Provide the (x, y) coordinate of the cell's center where the given text is located.  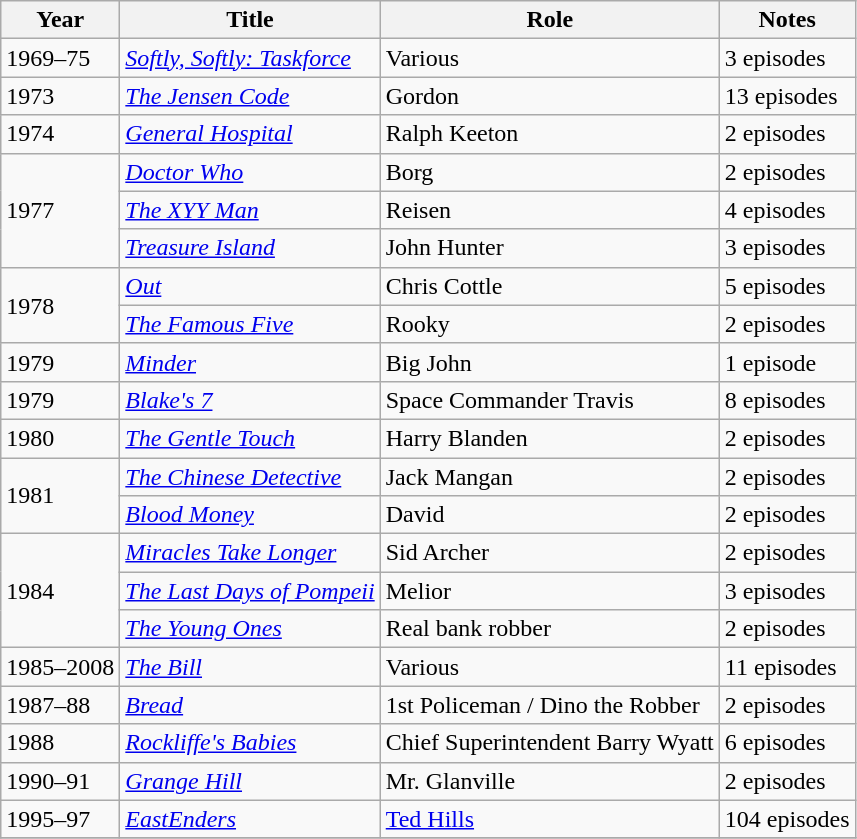
1 episode (787, 362)
1990–91 (60, 781)
Big John (550, 362)
Ralph Keeton (550, 134)
1981 (60, 496)
6 episodes (787, 743)
Year (60, 20)
Ted Hills (550, 819)
Role (550, 20)
Title (250, 20)
1980 (60, 438)
The XYY Man (250, 210)
Doctor Who (250, 172)
1984 (60, 591)
Rockliffe's Babies (250, 743)
1977 (60, 210)
Sid Archer (550, 553)
1st Policeman / Dino the Robber (550, 705)
8 episodes (787, 400)
Real bank robber (550, 629)
Borg (550, 172)
104 episodes (787, 819)
Reisen (550, 210)
The Chinese Detective (250, 477)
Rooky (550, 324)
Notes (787, 20)
1987–88 (60, 705)
1969–75 (60, 58)
Treasure Island (250, 248)
13 episodes (787, 96)
The Last Days of Pompeii (250, 591)
Harry Blanden (550, 438)
Space Commander Travis (550, 400)
The Young Ones (250, 629)
11 episodes (787, 667)
EastEnders (250, 819)
Melior (550, 591)
Gordon (550, 96)
Out (250, 286)
1973 (60, 96)
David (550, 515)
Miracles Take Longer (250, 553)
The Gentle Touch (250, 438)
The Bill (250, 667)
1974 (60, 134)
Grange Hill (250, 781)
1988 (60, 743)
Bread (250, 705)
Chris Cottle (550, 286)
4 episodes (787, 210)
5 episodes (787, 286)
Blood Money (250, 515)
1985–2008 (60, 667)
Mr. Glanville (550, 781)
1995–97 (60, 819)
General Hospital (250, 134)
John Hunter (550, 248)
Jack Mangan (550, 477)
Chief Superintendent Barry Wyatt (550, 743)
The Jensen Code (250, 96)
The Famous Five (250, 324)
Blake's 7 (250, 400)
Softly, Softly: Taskforce (250, 58)
1978 (60, 305)
Minder (250, 362)
